Output the [x, y] coordinate of the center of the cell containing the given text.  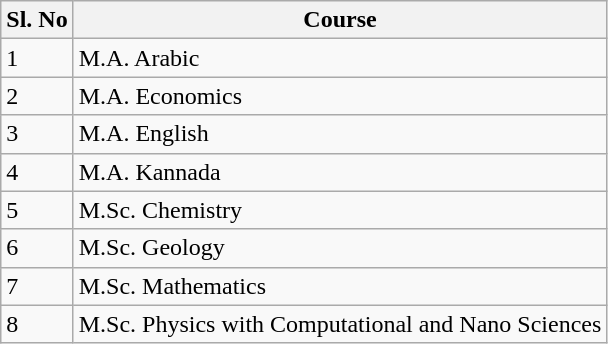
M.A. Kannada [340, 172]
3 [37, 134]
6 [37, 248]
5 [37, 210]
M.Sc. Geology [340, 248]
8 [37, 324]
Sl. No [37, 20]
Course [340, 20]
M.A. Economics [340, 96]
4 [37, 172]
M.A. Arabic [340, 58]
M.Sc. Chemistry [340, 210]
1 [37, 58]
2 [37, 96]
M.Sc. Mathematics [340, 286]
7 [37, 286]
M.Sc. Physics with Computational and Nano Sciences [340, 324]
M.A. English [340, 134]
